Locate the cell with the specified text and output its (X, Y) center coordinate. 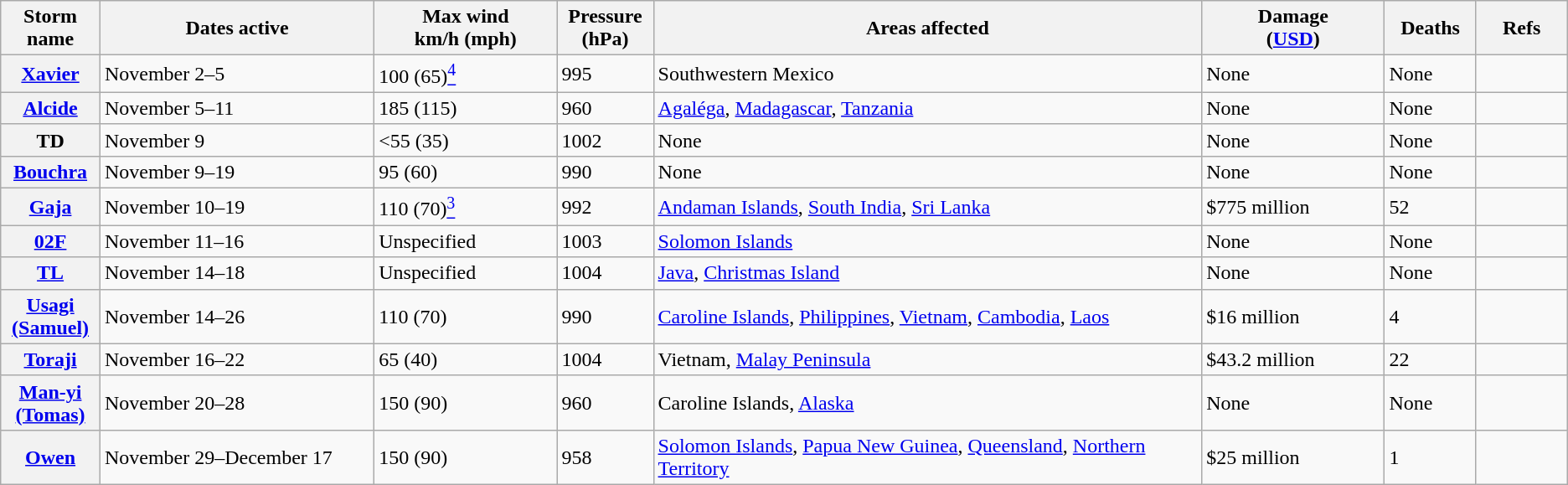
November 9–19 (236, 172)
22 (1431, 359)
100 (65)4 (466, 74)
November 14–18 (236, 273)
Storm name (50, 28)
TL (50, 273)
110 (70)3 (466, 208)
1003 (605, 241)
November 29–December 17 (236, 457)
65 (40) (466, 359)
Solomon Islands (928, 241)
$25 million (1293, 457)
Caroline Islands, Philippines, Vietnam, Cambodia, Laos (928, 317)
Deaths (1431, 28)
Xavier (50, 74)
Pressure(hPa) (605, 28)
Owen (50, 457)
995 (605, 74)
52 (1431, 208)
TD (50, 140)
992 (605, 208)
November 10–19 (236, 208)
November 2–5 (236, 74)
Damage(USD) (1293, 28)
Dates active (236, 28)
Areas affected (928, 28)
$16 million (1293, 317)
Usagi (Samuel) (50, 317)
958 (605, 457)
$775 million (1293, 208)
Caroline Islands, Alaska (928, 402)
4 (1431, 317)
November 14–26 (236, 317)
02F (50, 241)
Vietnam, Malay Peninsula (928, 359)
Southwestern Mexico (928, 74)
1002 (605, 140)
November 9 (236, 140)
Toraji (50, 359)
November 5–11 (236, 108)
1 (1431, 457)
Gaja (50, 208)
185 (115) (466, 108)
Agaléga, Madagascar, Tanzania (928, 108)
$43.2 million (1293, 359)
Man-yi (Tomas) (50, 402)
November 11–16 (236, 241)
November 16–22 (236, 359)
Java, Christmas Island (928, 273)
Andaman Islands, South India, Sri Lanka (928, 208)
Bouchra (50, 172)
Max windkm/h (mph) (466, 28)
110 (70) (466, 317)
95 (60) (466, 172)
Alcide (50, 108)
<55 (35) (466, 140)
Solomon Islands, Papua New Guinea, Queensland, Northern Territory (928, 457)
November 20–28 (236, 402)
Refs (1521, 28)
